Locate the cell with the specified text and output its [X, Y] center coordinate. 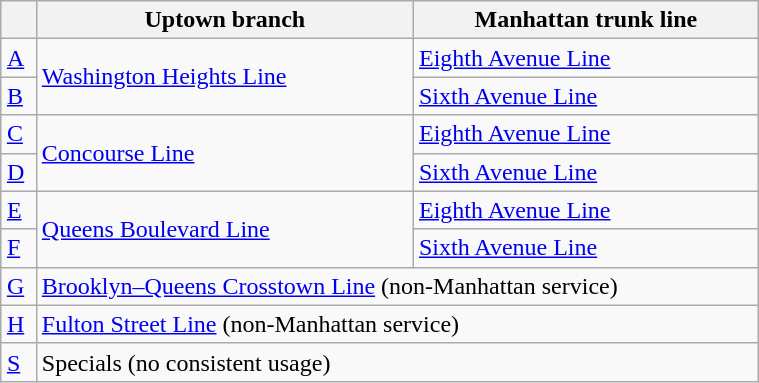
C [18, 134]
S [18, 362]
Specials (no consistent usage) [397, 362]
F [18, 248]
Concourse Line [224, 153]
Brooklyn–Queens Crosstown Line (non-Manhattan service) [397, 286]
Queens Boulevard Line [224, 229]
D [18, 172]
H [18, 324]
B [18, 96]
A [18, 58]
Manhattan trunk line [586, 20]
Washington Heights Line [224, 77]
G [18, 286]
Fulton Street Line (non-Manhattan service) [397, 324]
E [18, 210]
Uptown branch [224, 20]
